Locate the cell with the specified text and output its [x, y] center coordinate. 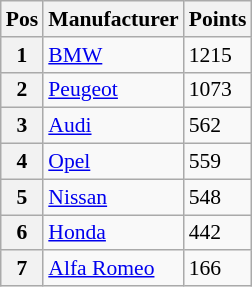
Pos [22, 19]
BMW [113, 55]
Points [218, 19]
442 [218, 233]
Audi [113, 126]
6 [22, 233]
4 [22, 162]
1 [22, 55]
Peugeot [113, 90]
2 [22, 90]
166 [218, 269]
559 [218, 162]
7 [22, 269]
Alfa Romeo [113, 269]
548 [218, 197]
1215 [218, 55]
1073 [218, 90]
3 [22, 126]
562 [218, 126]
Honda [113, 233]
5 [22, 197]
Opel [113, 162]
Manufacturer [113, 19]
Nissan [113, 197]
